Search for the cell housing the specified text and yield its (x, y) center coordinate. 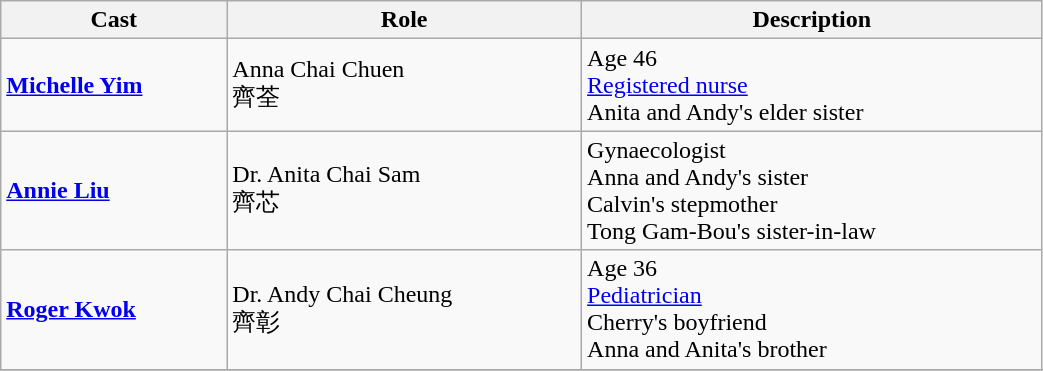
Dr. Andy Chai Cheung 齊彰 (404, 310)
Role (404, 20)
Age 46Registered nurseAnita and Andy's elder sister (812, 85)
GynaecologistAnna and Andy's sisterCalvin's stepmotherTong Gam-Bou's sister-in-law (812, 190)
Anna Chai Chuen 齊荃 (404, 85)
Description (812, 20)
Annie Liu (114, 190)
Age 36PediatricianCherry's boyfriendAnna and Anita's brother (812, 310)
Michelle Yim (114, 85)
Dr. Anita Chai Sam 齊芯 (404, 190)
Roger Kwok (114, 310)
Cast (114, 20)
